Provide the (X, Y) coordinate of the cell's center where the given text is located.  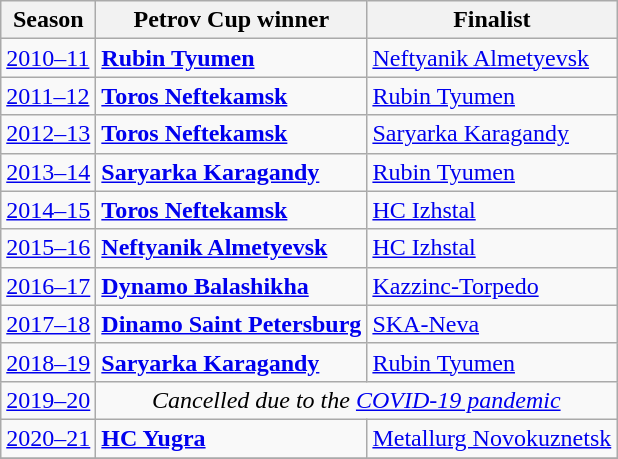
SKA-Neva (492, 324)
2017–18 (48, 324)
Petrov Cup winner (232, 20)
2011–12 (48, 96)
Metallurg Novokuznetsk (492, 438)
Season (48, 20)
Dinamo Saint Petersburg (232, 324)
Kazzinc-Torpedo (492, 286)
HC Yugra (232, 438)
Cancelled due to the COVID-19 pandemic (356, 400)
2010–11 (48, 58)
2013–14 (48, 172)
2019–20 (48, 400)
2020–21 (48, 438)
2012–13 (48, 134)
2016–17 (48, 286)
2015–16 (48, 248)
2018–19 (48, 362)
Finalist (492, 20)
Dynamo Balashikha (232, 286)
2014–15 (48, 210)
